Provide the (X, Y) coordinate of the cell's center where the given text is located.  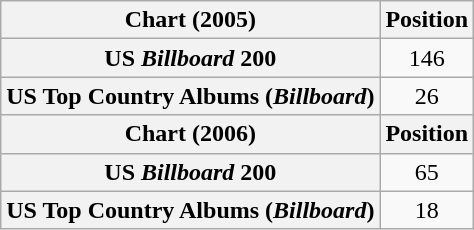
Chart (2005) (190, 20)
Chart (2006) (190, 134)
18 (427, 210)
26 (427, 96)
65 (427, 172)
146 (427, 58)
